Search for the cell housing the specified text and yield its (x, y) center coordinate. 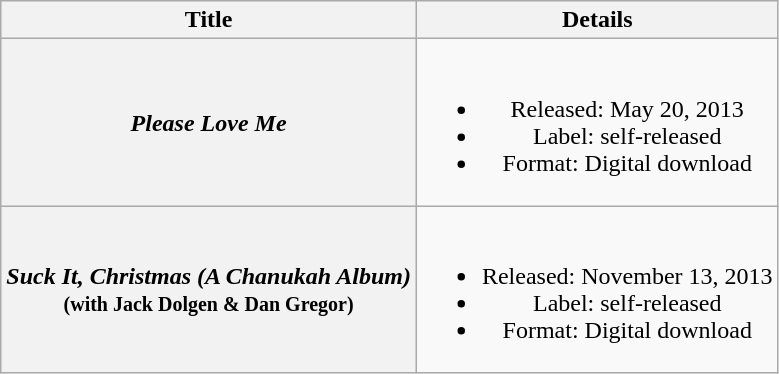
Title (209, 20)
Suck It, Christmas (A Chanukah Album)(with Jack Dolgen & Dan Gregor) (209, 290)
Details (597, 20)
Released: November 13, 2013Label: self-releasedFormat: Digital download (597, 290)
Please Love Me (209, 122)
Released: May 20, 2013Label: self-releasedFormat: Digital download (597, 122)
